Search for the cell housing the specified text and yield its (X, Y) center coordinate. 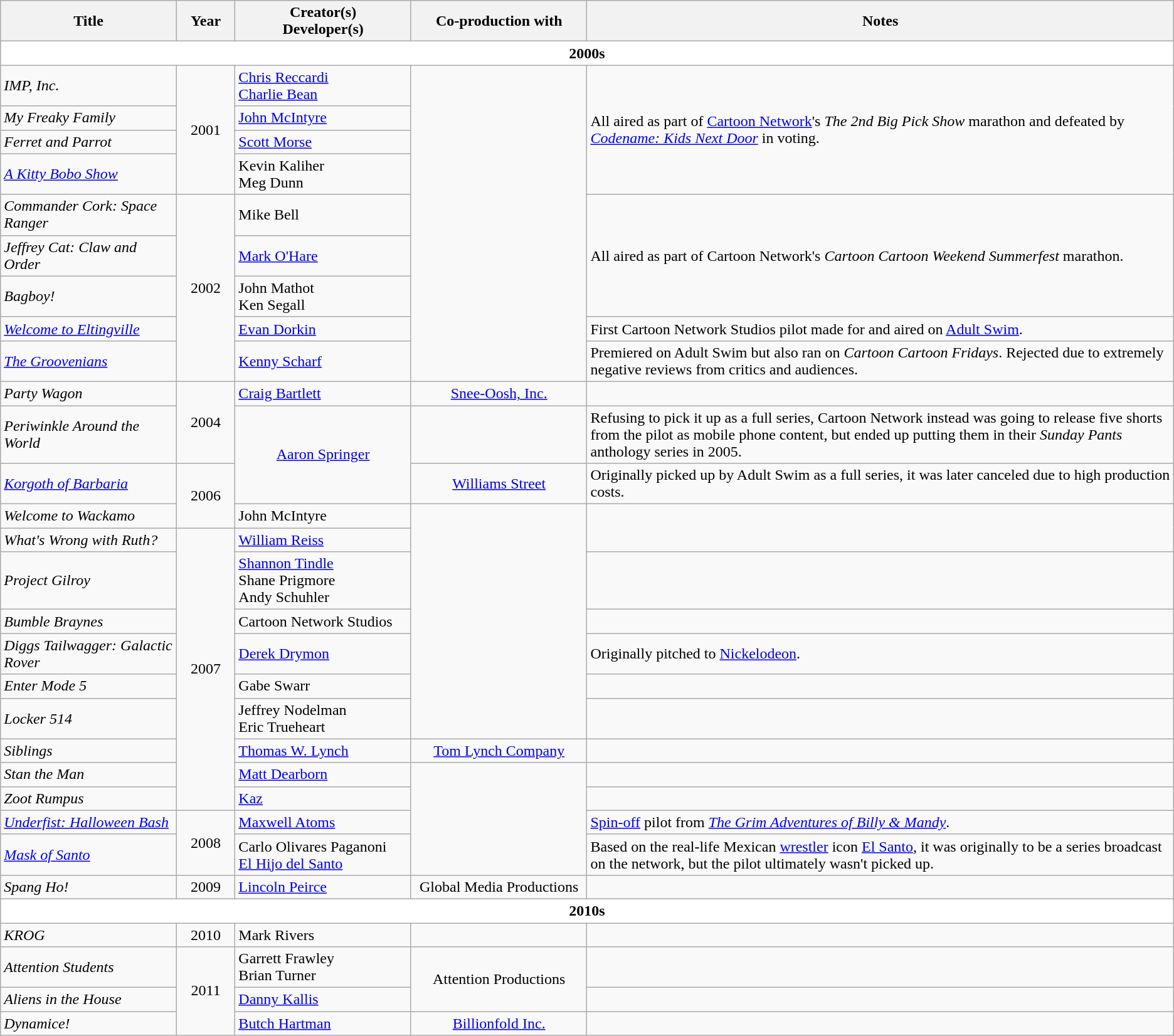
Attention Productions (499, 980)
Garrett FrawleyBrian Turner (324, 967)
Matt Dearborn (324, 774)
Kevin KaliherMeg Dunn (324, 174)
Commander Cork: Space Ranger (89, 214)
Thomas W. Lynch (324, 751)
Jeffrey NodelmanEric Trueheart (324, 719)
Maxwell Atoms (324, 822)
Cartoon Network Studios (324, 621)
What's Wrong with Ruth? (89, 540)
IMP, Inc. (89, 85)
Welcome to Eltingville (89, 329)
All aired as part of Cartoon Network's The 2nd Big Pick Show marathon and defeated by Codename: Kids Next Door in voting. (880, 130)
My Freaky Family (89, 118)
Diggs Tailwagger: Galactic Rover (89, 653)
Jeffrey Cat: Claw and Order (89, 256)
Bumble Braynes (89, 621)
2000s (587, 53)
Premiered on Adult Swim but also ran on Cartoon Cartoon Fridays. Rejected due to extremely negative reviews from critics and audiences. (880, 361)
Chris ReccardiCharlie Bean (324, 85)
2009 (206, 887)
Project Gilroy (89, 581)
Creator(s)Developer(s) (324, 21)
2011 (206, 991)
Craig Bartlett (324, 393)
All aired as part of Cartoon Network's Cartoon Cartoon Weekend Summerfest marathon. (880, 256)
Aaron Springer (324, 454)
2001 (206, 130)
Spin-off pilot from The Grim Adventures of Billy & Mandy. (880, 822)
Butch Hartman (324, 1023)
Spang Ho! (89, 887)
Originally pitched to Nickelodeon. (880, 653)
Gabe Swarr (324, 686)
Originally picked up by Adult Swim as a full series, it was later canceled due to high production costs. (880, 484)
2010s (587, 911)
Siblings (89, 751)
John MathotKen Segall (324, 296)
Danny Kallis (324, 1000)
Mask of Santo (89, 854)
2010 (206, 935)
Bagboy! (89, 296)
Kenny Scharf (324, 361)
Underfist: Halloween Bash (89, 822)
Stan the Man (89, 774)
Shannon TindleShane PrigmoreAndy Schuhler (324, 581)
Party Wagon (89, 393)
Korgoth of Barbaria (89, 484)
Mark O'Hare (324, 256)
2008 (206, 843)
Locker 514 (89, 719)
Year (206, 21)
Mike Bell (324, 214)
Notes (880, 21)
A Kitty Bobo Show (89, 174)
Welcome to Wackamo (89, 516)
Attention Students (89, 967)
Scott Morse (324, 142)
Co-production with (499, 21)
William Reiss (324, 540)
2007 (206, 670)
Tom Lynch Company (499, 751)
Evan Dorkin (324, 329)
Aliens in the House (89, 1000)
Derek Drymon (324, 653)
Ferret and Parrot (89, 142)
The Groovenians (89, 361)
KROG (89, 935)
Global Media Productions (499, 887)
Lincoln Peirce (324, 887)
Periwinkle Around the World (89, 434)
Enter Mode 5 (89, 686)
Williams Street (499, 484)
Kaz (324, 798)
Billionfold Inc. (499, 1023)
Mark Rivers (324, 935)
2006 (206, 495)
Title (89, 21)
2004 (206, 422)
Carlo Olivares PaganoniEl Hijo del Santo (324, 854)
Zoot Rumpus (89, 798)
2002 (206, 288)
Snee-Oosh, Inc. (499, 393)
Dynamice! (89, 1023)
First Cartoon Network Studios pilot made for and aired on Adult Swim. (880, 329)
